Capture the cell that displays the provided text and extract its [X, Y] central coordinate. 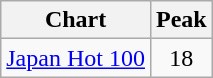
18 [181, 58]
Chart [76, 20]
Japan Hot 100 [76, 58]
Peak [181, 20]
